Return the (X, Y) coordinate for the center point of the cell that contains the specified text.  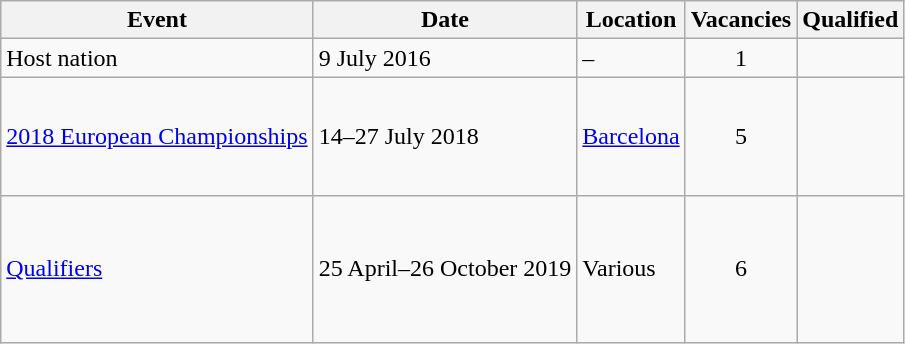
Qualifiers (157, 269)
Host nation (157, 58)
Various (631, 269)
25 April–26 October 2019 (445, 269)
5 (741, 136)
14–27 July 2018 (445, 136)
Vacancies (741, 20)
– (631, 58)
Qualified (850, 20)
6 (741, 269)
Location (631, 20)
1 (741, 58)
Barcelona (631, 136)
9 July 2016 (445, 58)
Event (157, 20)
Date (445, 20)
2018 European Championships (157, 136)
